Locate the cell with the specified text and output its [x, y] center coordinate. 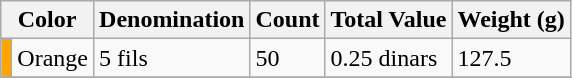
Color [48, 20]
Weight (g) [511, 20]
127.5 [511, 58]
50 [288, 58]
Orange [53, 58]
0.25 dinars [388, 58]
Denomination [172, 20]
Total Value [388, 20]
5 fils [172, 58]
Count [288, 20]
